For the text-containing cell, return its midpoint in (x, y) coordinate format. 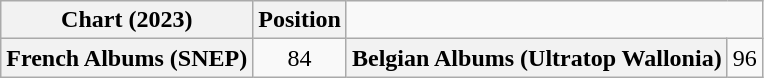
96 (744, 58)
Chart (2023) (127, 20)
84 (300, 58)
Belgian Albums (Ultratop Wallonia) (536, 58)
Position (300, 20)
French Albums (SNEP) (127, 58)
